Identify which cell holds the provided text, then report its (X, Y) central coordinate. 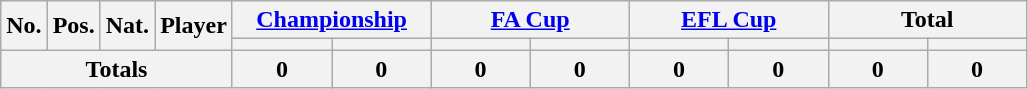
FA Cup (530, 20)
No. (24, 26)
EFL Cup (728, 20)
Championship (332, 20)
Nat. (127, 26)
Total (928, 20)
Totals (117, 69)
Pos. (74, 26)
Player (194, 26)
